Capture the cell that displays the provided text and extract its (x, y) central coordinate. 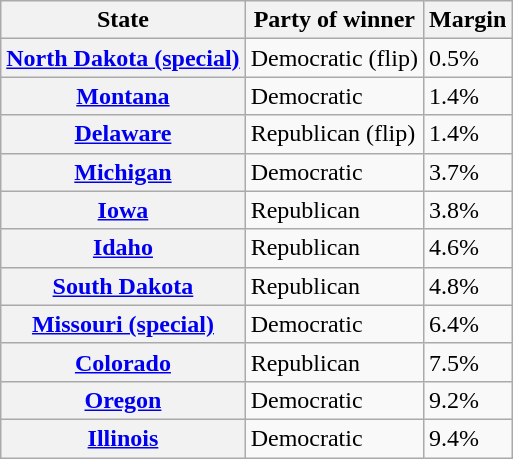
Illinois (123, 438)
7.5% (467, 362)
Margin (467, 20)
4.8% (467, 286)
Oregon (123, 400)
Iowa (123, 210)
3.7% (467, 172)
3.8% (467, 210)
Michigan (123, 172)
Idaho (123, 248)
Democratic (flip) (334, 58)
9.2% (467, 400)
6.4% (467, 324)
Missouri (special) (123, 324)
Delaware (123, 134)
Montana (123, 96)
Party of winner (334, 20)
0.5% (467, 58)
North Dakota (special) (123, 58)
Colorado (123, 362)
Republican (flip) (334, 134)
State (123, 20)
South Dakota (123, 286)
9.4% (467, 438)
4.6% (467, 248)
